Extract the (X, Y) coordinate from the center of the cell holding the provided text.  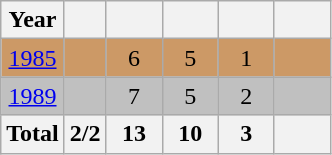
2 (246, 96)
Year (33, 20)
13 (134, 134)
1985 (33, 58)
10 (190, 134)
3 (246, 134)
1 (246, 58)
7 (134, 96)
Total (33, 134)
6 (134, 58)
2/2 (85, 134)
1989 (33, 96)
